Search for the cell housing the specified text and yield its (x, y) center coordinate. 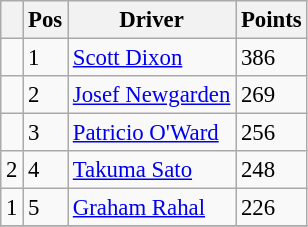
Driver (152, 20)
5 (46, 208)
256 (272, 133)
Patricio O'Ward (152, 133)
386 (272, 58)
269 (272, 95)
Points (272, 20)
4 (46, 170)
Pos (46, 20)
3 (46, 133)
226 (272, 208)
248 (272, 170)
Scott Dixon (152, 58)
Graham Rahal (152, 208)
Josef Newgarden (152, 95)
Takuma Sato (152, 170)
